Detect which cell encompasses the target text, then output its (X, Y) center coordinate. 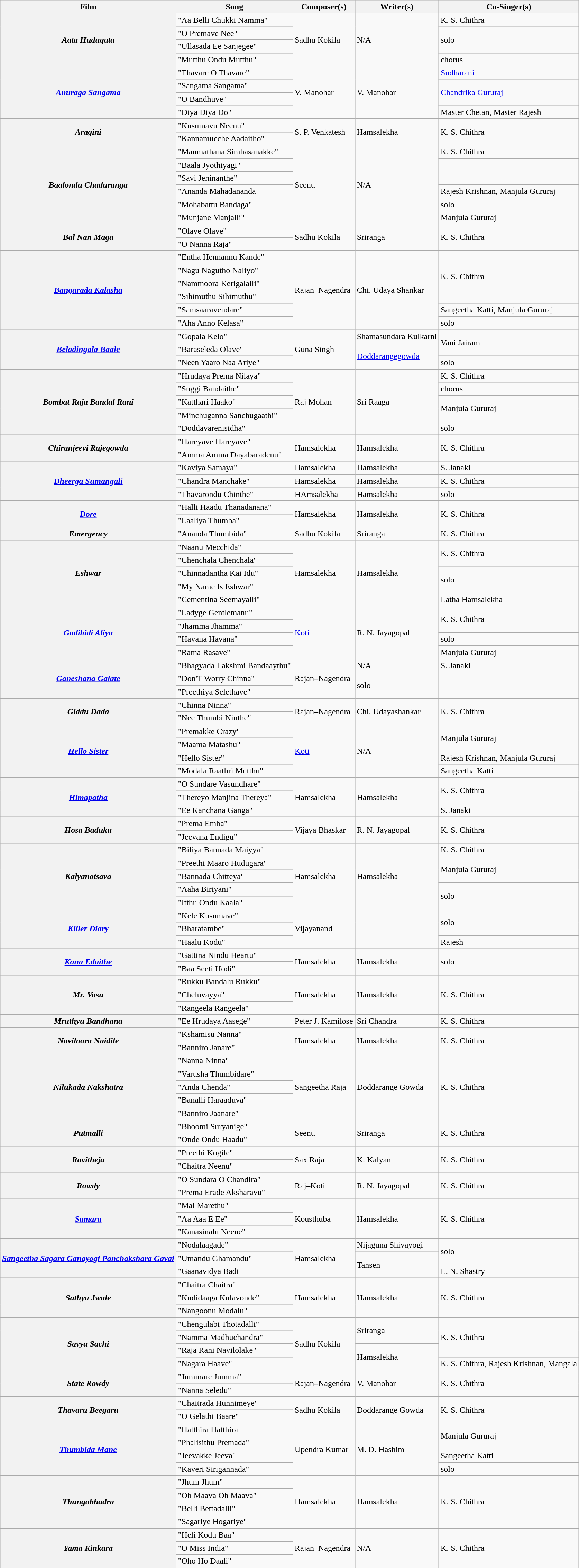
"Aa Belli Chukki Namma" (235, 20)
Killer Diary (88, 929)
State Rowdy (88, 1383)
Sangeetha Sagara Ganayogi Panchakshara Gavai (88, 1258)
Vani Jairam (508, 343)
"Olave Olave" (235, 231)
Putmalli (88, 1133)
Upendra Kumar (324, 1449)
"Prema Emba" (235, 824)
Dheerga Sumangali (88, 481)
"Kusumavu Neenu" (235, 125)
"Chaitra Chaitra" (235, 1285)
"Kaviya Samaya" (235, 468)
M. D. Hashim (397, 1449)
L. N. Shastry (508, 1271)
"Neen Yaaro Naa Ariye" (235, 362)
"Minchuganna Sanchugaathi" (235, 415)
"Nagara Haave" (235, 1363)
"Itthu Ondu Kaala" (235, 903)
"Diya Diya Do" (235, 112)
"Nangoonu Modalu" (235, 1311)
Thavaru Beegaru (88, 1410)
Bombat Raja Bandal Rani (88, 402)
"Gopala Kelo" (235, 336)
"Kele Kusumave" (235, 916)
"Jeevakke Jeeva" (235, 1456)
"Gaanavidya Badi (235, 1271)
"Mai Marethu" (235, 1205)
"Chinnadantha Kai Idu" (235, 573)
Naviloora Naidile (88, 1041)
"Raja Rani Navilolake" (235, 1350)
"My Name Is Eshwar" (235, 587)
Sax Raja (324, 1159)
"Suggi Bandaithe" (235, 389)
Rowdy (88, 1186)
Yama Kinkara (88, 1548)
"Modala Raathri Mutthu" (235, 771)
Co-Singer(s) (508, 7)
Giddu Dada (88, 712)
"Chaitra Neenu" (235, 1166)
"Heli Kodu Baa" (235, 1535)
Sangeetha Raja (324, 1087)
"Ee Hrudaya Aasege" (235, 1021)
"Cementina Seemayalli" (235, 600)
"Thereyo Manjina Thereya" (235, 797)
Latha Hamsalekha (508, 600)
Raj–Koti (324, 1186)
"Laaliya Thumba" (235, 520)
Kona Edaithe (88, 962)
Eshwar (88, 573)
"Kaveri Sirigannada" (235, 1469)
"Nanna Ninna" (235, 1061)
"Sagariye Hogariye" (235, 1522)
"Jummare Jumma" (235, 1377)
"Banalli Haraaduva" (235, 1100)
"Umandu Ghamandu" (235, 1258)
"Nagu Nagutho Naliyo" (235, 270)
Peter J. Kamilose (324, 1021)
"Chengulabi Thotadalli" (235, 1324)
Doddarangegowda (397, 356)
Guna Singh (324, 349)
"Don'T Worry Chinna" (235, 679)
Sudharani (508, 73)
Ganeshana Galate (88, 679)
"O Nanna Raja" (235, 244)
"Oh Maava Oh Maava" (235, 1495)
"Aha Anno Kelasa" (235, 323)
"Hareyave Hareyave" (235, 442)
"Banniro Janare" (235, 1048)
"Bhagyada Lakshmi Bandaaythu" (235, 665)
Aata Hudugata (88, 40)
Gadibidi Aliya (88, 633)
"Munjane Manjalli" (235, 218)
"Mohabattu Bandaga" (235, 205)
Nilukada Nakshatra (88, 1087)
"Kshamisu Nanna" (235, 1034)
Kousthuba (324, 1218)
"Chinna Ninna" (235, 705)
Chiranjeevi Rajegowda (88, 448)
Himapatha (88, 797)
"Sihimuthu Sihimuthu" (235, 297)
"Anda Chenda" (235, 1087)
"Jhamma Jhamma" (235, 626)
"Savi Jeninanthe" (235, 178)
Anuraga Sangama (88, 92)
"Namma Madhuchandra" (235, 1337)
Rajesh (508, 942)
Sangeetha Katti, Manjula Gururaj (508, 310)
"Onde Ondu Haadu" (235, 1140)
Hello Sister (88, 751)
"Baraseleda Olave" (235, 349)
Mr. Vasu (88, 995)
"Gattina Nindu Heartu" (235, 955)
"Katthari Haako" (235, 402)
"Maama Matashu" (235, 744)
"Hrudaya Prema Nilaya" (235, 375)
"Kudidaaga Kulavonde" (235, 1298)
Sathya Jwale (88, 1298)
"Belli Bettadalli" (235, 1508)
"Amma Amma Dayabaradenu" (235, 455)
"Nanna Seledu" (235, 1390)
Beladingala Baale (88, 349)
Bal Nan Maga (88, 237)
"Rangeela Rangeela" (235, 1008)
Composer(s) (324, 7)
"Halli Haadu Thanadanana" (235, 507)
"Havana Havana" (235, 639)
"Ananda Thumbida" (235, 534)
"Preethi Maaro Hudugara" (235, 863)
"Samsaaravendare" (235, 310)
"Baa Seeti Hodi" (235, 968)
Vijayanand (324, 929)
"O Bandhuve" (235, 99)
K. Kalyan (397, 1159)
"Nee Thumbi Ninthe" (235, 718)
Emergency (88, 534)
Mruthyu Bandhana (88, 1021)
Ravitheja (88, 1159)
"Phalisithu Premada" (235, 1443)
Song (235, 7)
"Kannamucche Aadaitho" (235, 138)
Baalondu Chaduranga (88, 184)
"O Premave Nee" (235, 33)
Film (88, 7)
Tansen (397, 1265)
"Chaitrada Hunnimeye" (235, 1403)
Chi. Udayashankar (397, 712)
"Jeevana Endigu" (235, 837)
Nijaguna Shivayogi (397, 1245)
"Nodalaagade" (235, 1245)
"Prema Erade Aksharavu" (235, 1192)
Chi. Udaya Shankar (397, 290)
"Baala Jyothiyagi" (235, 165)
"Naanu Mecchida" (235, 547)
Sri Chandra (397, 1021)
"Bhoomi Suryanige" (235, 1126)
"O Gelathi Baare" (235, 1416)
"Jhum Jhum" (235, 1482)
Bangarada Kalasha (88, 290)
"Manmathana Simhasanakke" (235, 152)
"Kanasinalu Neene" (235, 1232)
Dore (88, 514)
"Thavare O Thavare" (235, 73)
"Sangama Sangama" (235, 86)
"Rama Rasave" (235, 652)
"Mutthu Ondu Mutthu" (235, 60)
Sri Raaga (397, 402)
Raj Mohan (324, 402)
"Entha Hennannu Kande" (235, 257)
"Biliya Bannada Maiyya" (235, 850)
Shamasundara Kulkarni (397, 336)
"Bannada Chitteya" (235, 876)
"Hatthira Hatthira (235, 1430)
Thungabhadra (88, 1502)
Writer(s) (397, 7)
Savya Sachi (88, 1344)
"Oho Ho Daali" (235, 1561)
"O Sundare Vasundhare" (235, 784)
"Banniro Jaanare" (235, 1113)
Hosa Baduku (88, 830)
Aragini (88, 132)
K. S. Chithra, Rajesh Krishnan, Mangala (508, 1363)
"Doddavarenisidha" (235, 428)
Kalyanotsava (88, 876)
"Ananda Mahadananda (235, 191)
"Premakke Crazy" (235, 731)
"Rukku Bandalu Rukku" (235, 981)
"Ullasada Ee Sanjegee" (235, 46)
HAmsalekha (324, 494)
"Cheluvayya" (235, 995)
"Chandra Manchake" (235, 481)
"Hello Sister" (235, 758)
S. P. Venkatesh (324, 132)
Chandrika Gururaj (508, 92)
"Nammoora Kerigalalli" (235, 283)
"Thavarondu Chinthe" (235, 494)
"Preethi Kogile" (235, 1153)
Vijaya Bhaskar (324, 830)
"Chenchala Chenchala" (235, 560)
"Varusha Thumbidare" (235, 1074)
"O Miss India" (235, 1548)
"Preethiya Selethave" (235, 692)
"Bharatambe" (235, 929)
Master Chetan, Master Rajesh (508, 112)
"Haalu Kodu" (235, 942)
Thumbida Mane (88, 1449)
"Ee Kanchana Ganga" (235, 810)
Samara (88, 1218)
"Aa Aaa E Ee" (235, 1218)
"O Sundara O Chandira" (235, 1179)
"Aaha Biriyani" (235, 889)
"Ladyge Gentlemanu" (235, 613)
